Return the [x, y] coordinate for the center point of the cell that contains the specified text.  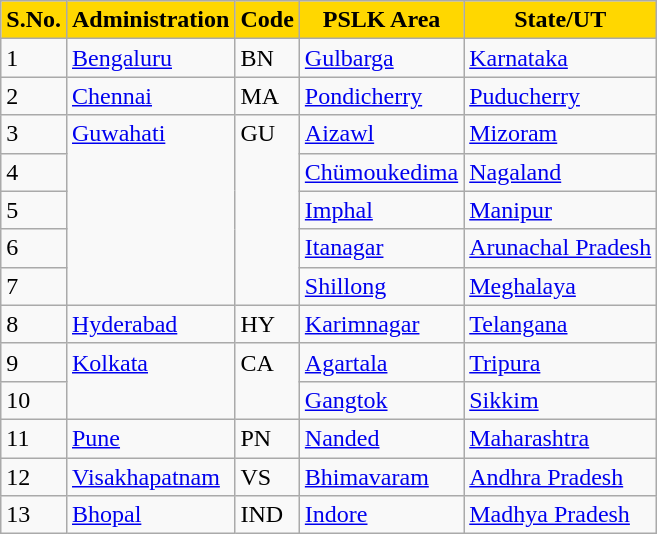
Agartala [381, 362]
Sikkim [560, 400]
Visakhapatnam [150, 477]
8 [34, 324]
PN [267, 438]
Bhimavaram [381, 477]
Aizawl [381, 134]
Pune [150, 438]
9 [34, 362]
Shillong [381, 286]
IND [267, 515]
Meghalaya [560, 286]
1 [34, 58]
Code [267, 20]
Gulbarga [381, 58]
PSLK Area [381, 20]
Indore [381, 515]
S.No. [34, 20]
3 [34, 134]
Manipur [560, 210]
10 [34, 400]
Administration [150, 20]
Chümoukedima [381, 172]
Nanded [381, 438]
13 [34, 515]
CA [267, 381]
State/UT [560, 20]
Telangana [560, 324]
BN [267, 58]
5 [34, 210]
6 [34, 248]
Kolkata [150, 381]
12 [34, 477]
Karnataka [560, 58]
Chennai [150, 96]
Guwahati [150, 210]
VS [267, 477]
Hyderabad [150, 324]
GU [267, 210]
2 [34, 96]
Bengaluru [150, 58]
Arunachal Pradesh [560, 248]
Itanagar [381, 248]
Andhra Pradesh [560, 477]
11 [34, 438]
Tripura [560, 362]
4 [34, 172]
Bhopal [150, 515]
7 [34, 286]
HY [267, 324]
Pondicherry [381, 96]
MA [267, 96]
Nagaland [560, 172]
Karimnagar [381, 324]
Madhya Pradesh [560, 515]
Puducherry [560, 96]
Gangtok [381, 400]
Maharashtra [560, 438]
Imphal [381, 210]
Mizoram [560, 134]
